Return the (x, y) coordinate for the center point of the cell that contains the specified text.  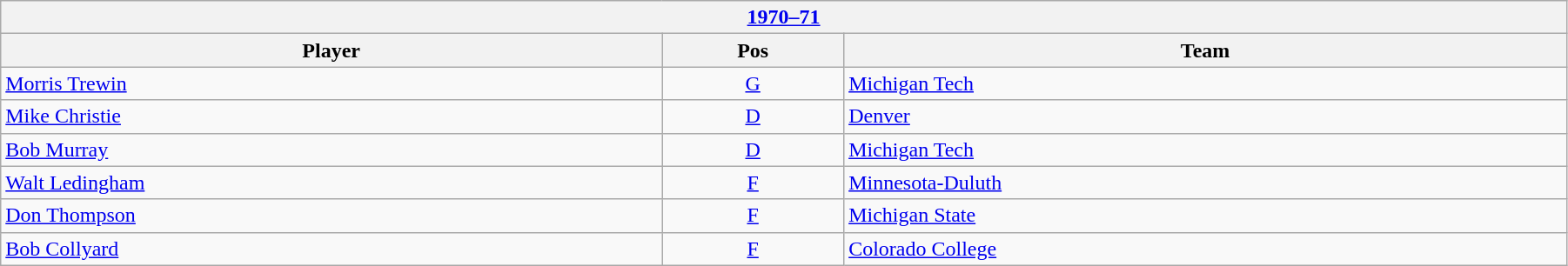
G (754, 83)
Walt Ledingham (332, 183)
Bob Collyard (332, 249)
Pos (754, 50)
Colorado College (1206, 249)
Minnesota-Duluth (1206, 183)
Denver (1206, 116)
Michigan State (1206, 216)
Player (332, 50)
Don Thompson (332, 216)
Team (1206, 50)
Bob Murray (332, 150)
1970–71 (784, 17)
Morris Trewin (332, 83)
Mike Christie (332, 116)
